Capture the cell that displays the provided text and extract its (X, Y) central coordinate. 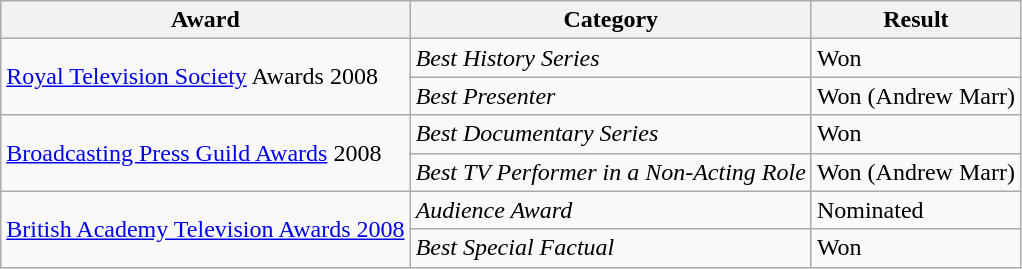
Award (206, 20)
Best History Series (610, 58)
Broadcasting Press Guild Awards 2008 (206, 153)
British Academy Television Awards 2008 (206, 229)
Best Special Factual (610, 248)
Best TV Performer in a Non-Acting Role (610, 172)
Category (610, 20)
Best Documentary Series (610, 134)
Best Presenter (610, 96)
Royal Television Society Awards 2008 (206, 77)
Nominated (916, 210)
Audience Award (610, 210)
Result (916, 20)
